Capture the cell that displays the provided text and extract its [x, y] central coordinate. 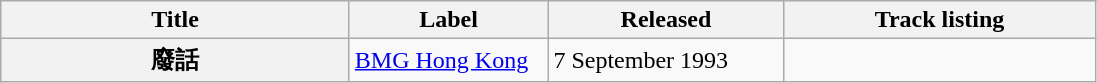
廢話 [176, 60]
Released [666, 20]
Label [448, 20]
Track listing [940, 20]
Title [176, 20]
BMG Hong Kong [448, 60]
7 September 1993 [666, 60]
